From the cell containing the given text, extract its center point as (x, y) coordinate. 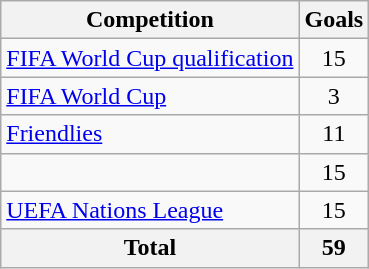
11 (334, 134)
UEFA Nations League (150, 210)
FIFA World Cup (150, 96)
Goals (334, 20)
Friendlies (150, 134)
3 (334, 96)
Competition (150, 20)
59 (334, 248)
FIFA World Cup qualification (150, 58)
Total (150, 248)
